Search for the cell housing the specified text and yield its (X, Y) center coordinate. 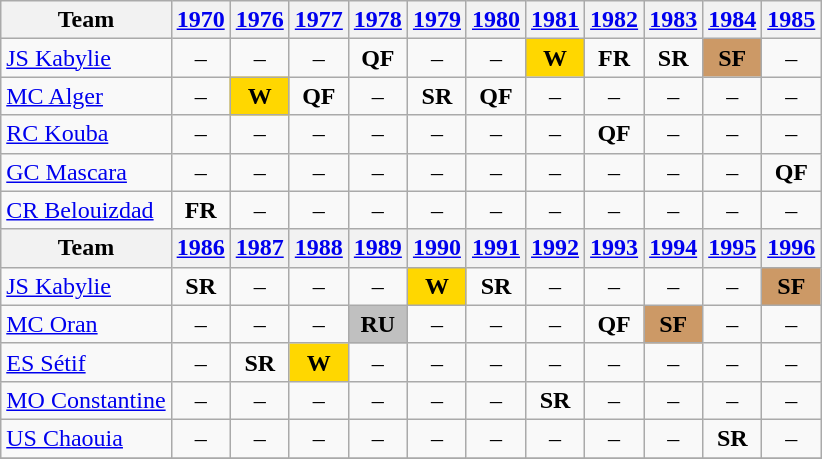
1977 (318, 20)
1978 (378, 20)
1985 (792, 20)
1987 (260, 248)
1990 (436, 248)
MO Constantine (86, 400)
1979 (436, 20)
1988 (318, 248)
1981 (556, 20)
GC Mascara (86, 172)
1982 (614, 20)
1995 (732, 248)
1984 (732, 20)
1976 (260, 20)
ES Sétif (86, 362)
1989 (378, 248)
1992 (556, 248)
1986 (200, 248)
1996 (792, 248)
RC Kouba (86, 134)
MC Oran (86, 324)
CR Belouizdad (86, 210)
MC Alger (86, 96)
1994 (674, 248)
1980 (496, 20)
RU (378, 324)
US Chaouia (86, 438)
1983 (674, 20)
1991 (496, 248)
1970 (200, 20)
1993 (614, 248)
